Detect which cell encompasses the target text, then output its [x, y] center coordinate. 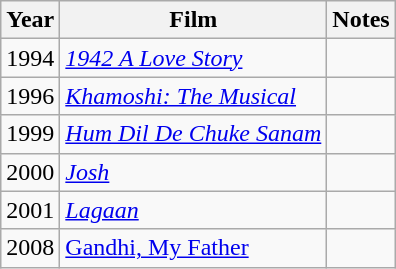
Josh [194, 172]
2000 [30, 172]
1994 [30, 58]
1999 [30, 134]
Lagaan [194, 210]
2001 [30, 210]
Year [30, 20]
1942 A Love Story [194, 58]
Gandhi, My Father [194, 248]
Khamoshi: The Musical [194, 96]
1996 [30, 96]
Notes [361, 20]
Hum Dil De Chuke Sanam [194, 134]
2008 [30, 248]
Film [194, 20]
